Return the (X, Y) coordinate for the center point of the cell that contains the specified text.  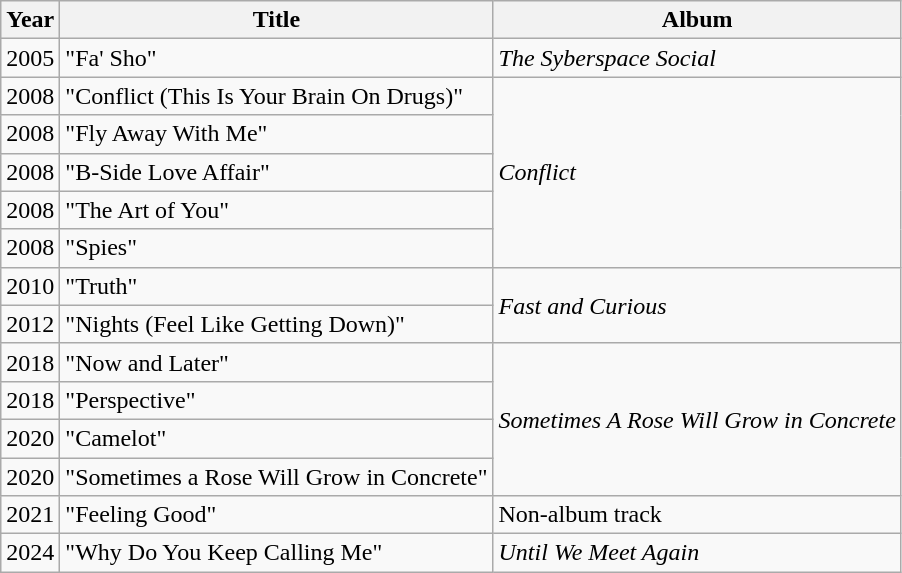
"B-Side Love Affair" (276, 172)
"The Art of You" (276, 210)
"Fa' Sho" (276, 58)
Year (30, 20)
"Conflict (This Is Your Brain On Drugs)" (276, 96)
"Nights (Feel Like Getting Down)" (276, 324)
Until We Meet Again (697, 553)
2024 (30, 553)
Fast and Curious (697, 305)
"Sometimes a Rose Will Grow in Concrete" (276, 477)
"Now and Later" (276, 362)
"Perspective" (276, 400)
"Truth" (276, 286)
2010 (30, 286)
"Fly Away With Me" (276, 134)
"Feeling Good" (276, 515)
Conflict (697, 172)
2012 (30, 324)
Sometimes A Rose Will Grow in Concrete (697, 419)
"Why Do You Keep Calling Me" (276, 553)
Album (697, 20)
The Syberspace Social (697, 58)
"Spies" (276, 248)
Title (276, 20)
Non-album track (697, 515)
"Camelot" (276, 438)
2005 (30, 58)
2021 (30, 515)
